Determine the [x, y] coordinate at the center of the cell enclosing the given text.  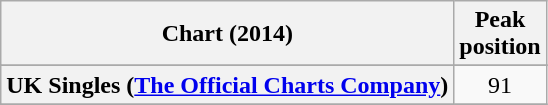
91 [500, 85]
Chart (2014) [228, 34]
Peakposition [500, 34]
UK Singles (The Official Charts Company) [228, 85]
